Scan for the cell matching the given text and deliver its (X, Y) coordinate at center. 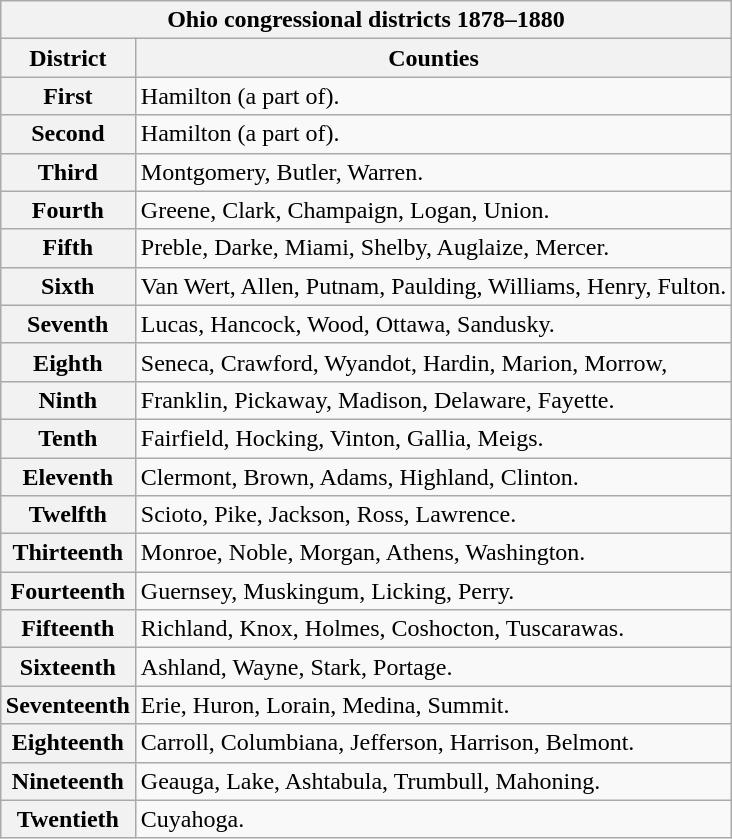
Sixteenth (68, 667)
Preble, Darke, Miami, Shelby, Auglaize, Mercer. (433, 248)
Cuyahoga. (433, 819)
Scioto, Pike, Jackson, Ross, Lawrence. (433, 515)
Montgomery, Butler, Warren. (433, 172)
Seventeenth (68, 705)
Second (68, 134)
Eleventh (68, 477)
Ashland, Wayne, Stark, Portage. (433, 667)
Eighteenth (68, 743)
Clermont, Brown, Adams, Highland, Clinton. (433, 477)
Van Wert, Allen, Putnam, Paulding, Williams, Henry, Fulton. (433, 286)
Ninth (68, 400)
Thirteenth (68, 553)
Twentieth (68, 819)
Monroe, Noble, Morgan, Athens, Washington. (433, 553)
Fourteenth (68, 591)
Seneca, Crawford, Wyandot, Hardin, Marion, Morrow, (433, 362)
Counties (433, 58)
Third (68, 172)
Ohio congressional districts 1878–1880 (366, 20)
Eighth (68, 362)
Sixth (68, 286)
Fifth (68, 248)
Twelfth (68, 515)
First (68, 96)
Franklin, Pickaway, Madison, Delaware, Fayette. (433, 400)
Fourth (68, 210)
Guernsey, Muskingum, Licking, Perry. (433, 591)
Fifteenth (68, 629)
Geauga, Lake, Ashtabula, Trumbull, Mahoning. (433, 781)
Nineteenth (68, 781)
Fairfield, Hocking, Vinton, Gallia, Meigs. (433, 438)
Erie, Huron, Lorain, Medina, Summit. (433, 705)
Carroll, Columbiana, Jefferson, Harrison, Belmont. (433, 743)
Tenth (68, 438)
Seventh (68, 324)
Greene, Clark, Champaign, Logan, Union. (433, 210)
Richland, Knox, Holmes, Coshocton, Tuscarawas. (433, 629)
Lucas, Hancock, Wood, Ottawa, Sandusky. (433, 324)
District (68, 58)
